Identify which cell holds the provided text, then report its (x, y) central coordinate. 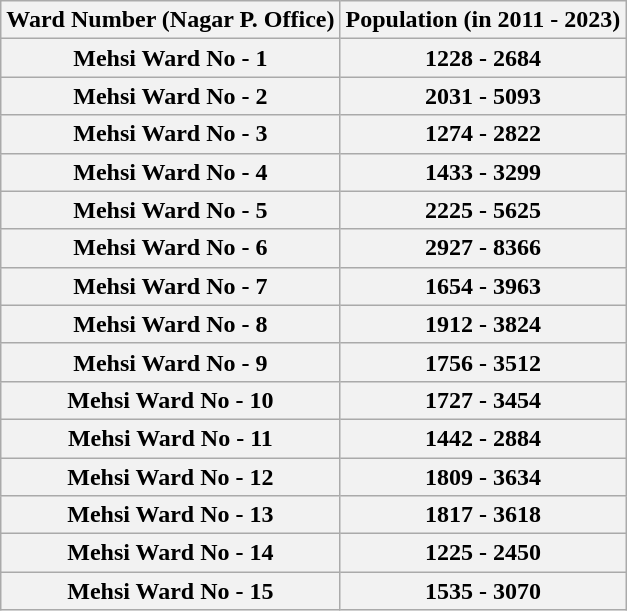
1654 - 3963 (483, 286)
Mehsi Ward No - 11 (170, 438)
1912 - 3824 (483, 324)
Mehsi Ward No - 14 (170, 553)
1228 - 2684 (483, 58)
Mehsi Ward No - 15 (170, 591)
Mehsi Ward No - 2 (170, 96)
1433 - 3299 (483, 172)
Mehsi Ward No - 6 (170, 248)
2927 - 8366 (483, 248)
1442 - 2884 (483, 438)
Mehsi Ward No - 13 (170, 515)
Mehsi Ward No - 9 (170, 362)
Mehsi Ward No - 5 (170, 210)
Mehsi Ward No - 1 (170, 58)
1756 - 3512 (483, 362)
2031 - 5093 (483, 96)
Mehsi Ward No - 8 (170, 324)
1225 - 2450 (483, 553)
1274 - 2822 (483, 134)
1817 - 3618 (483, 515)
1727 - 3454 (483, 400)
Mehsi Ward No - 12 (170, 477)
Ward Number (Nagar P. Office) (170, 20)
Mehsi Ward No - 4 (170, 172)
2225 - 5625 (483, 210)
1535 - 3070 (483, 591)
Population (in 2011 - 2023) (483, 20)
Mehsi Ward No - 10 (170, 400)
1809 - 3634 (483, 477)
Mehsi Ward No - 3 (170, 134)
Mehsi Ward No - 7 (170, 286)
